Determine the (x, y) coordinate at the center of the cell enclosing the given text.  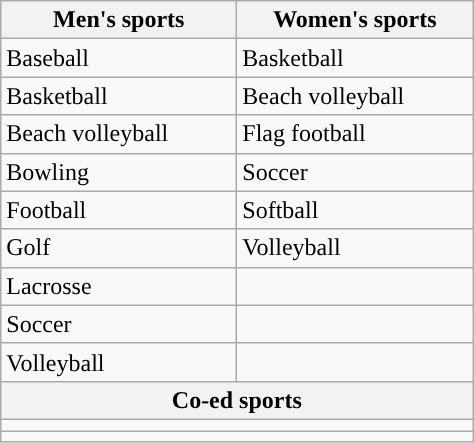
Softball (355, 210)
Bowling (119, 172)
Lacrosse (119, 286)
Football (119, 210)
Flag football (355, 134)
Golf (119, 248)
Women's sports (355, 20)
Baseball (119, 58)
Co-ed sports (237, 400)
Men's sports (119, 20)
